Locate the cell with the specified text and output its (X, Y) center coordinate. 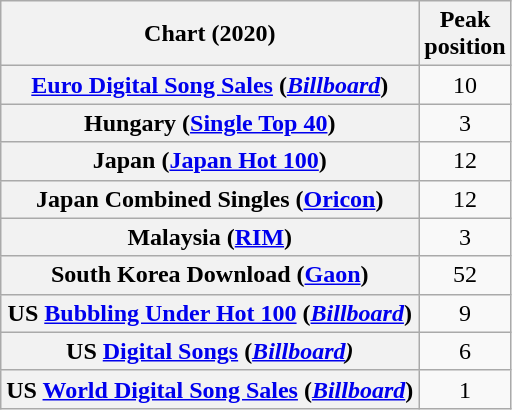
US World Digital Song Sales (Billboard) (210, 389)
Malaysia (RIM) (210, 237)
US Bubbling Under Hot 100 (Billboard) (210, 313)
South Korea Download (Gaon) (210, 275)
US Digital Songs (Billboard) (210, 351)
52 (465, 275)
6 (465, 351)
Peakposition (465, 34)
9 (465, 313)
1 (465, 389)
Chart (2020) (210, 34)
Japan (Japan Hot 100) (210, 161)
Hungary (Single Top 40) (210, 123)
Euro Digital Song Sales (Billboard) (210, 85)
Japan Combined Singles (Oricon) (210, 199)
10 (465, 85)
